Return [X, Y] of the center of cell containing provided text 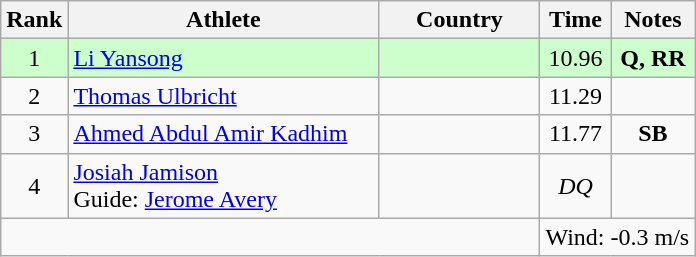
Notes [653, 20]
2 [34, 96]
11.29 [576, 96]
Wind: -0.3 m/s [618, 237]
DQ [576, 186]
Josiah JamisonGuide: Jerome Avery [224, 186]
Athlete [224, 20]
Time [576, 20]
Country [460, 20]
Rank [34, 20]
Q, RR [653, 58]
Ahmed Abdul Amir Kadhim [224, 134]
3 [34, 134]
4 [34, 186]
SB [653, 134]
Li Yansong [224, 58]
1 [34, 58]
10.96 [576, 58]
11.77 [576, 134]
Thomas Ulbricht [224, 96]
